Extract the (X, Y) coordinate from the center of the cell holding the provided text.  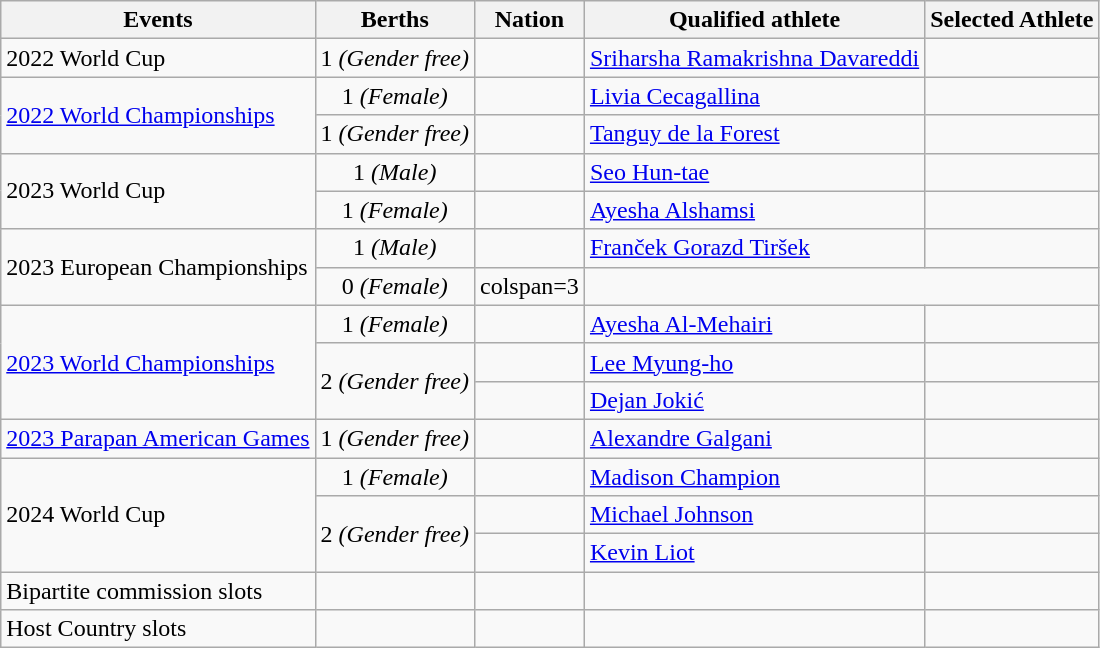
2023 World Cup (158, 191)
colspan=3 (529, 286)
Franček Gorazd Tiršek (754, 248)
Selected Athlete (1012, 20)
Lee Myung-ho (754, 362)
Ayesha Alshamsi (754, 210)
Tanguy de la Forest (754, 134)
2023 World Championships (158, 362)
Alexandre Galgani (754, 438)
Livia Cecagallina (754, 96)
Nation (529, 20)
2024 World Cup (158, 515)
Sriharsha Ramakrishna Davareddi (754, 58)
Events (158, 20)
Dejan Jokić (754, 400)
Madison Champion (754, 477)
Bipartite commission slots (158, 591)
Kevin Liot (754, 553)
Michael Johnson (754, 515)
2023 European Championships (158, 267)
Host Country slots (158, 629)
Qualified athlete (754, 20)
Seo Hun-tae (754, 172)
2022 World Cup (158, 58)
Berths (394, 20)
0 (Female) (394, 286)
Ayesha Al-Mehairi (754, 324)
2023 Parapan American Games (158, 438)
2022 World Championships (158, 115)
